Capture the cell that displays the provided text and extract its (x, y) central coordinate. 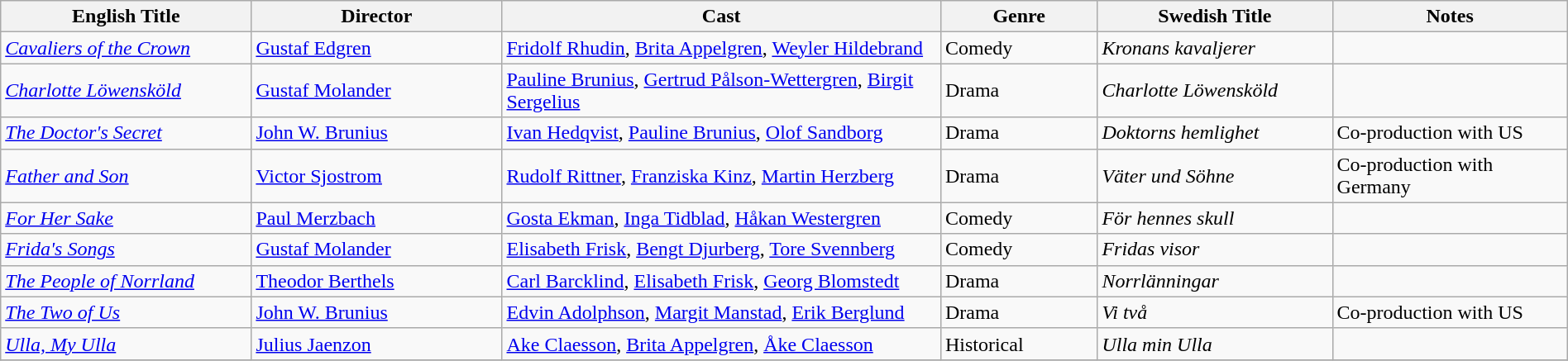
Ulla min Ulla (1215, 344)
English Title (126, 17)
Co-production with Germany (1450, 175)
Historical (1019, 344)
Norrlänningar (1215, 281)
Cast (721, 17)
Director (377, 17)
Väter und Söhne (1215, 175)
The Two of Us (126, 312)
Theodor Berthels (377, 281)
Swedish Title (1215, 17)
Rudolf Rittner, Franziska Kinz, Martin Herzberg (721, 175)
The Doctor's Secret (126, 133)
Notes (1450, 17)
The People of Norrland (126, 281)
Elisabeth Frisk, Bengt Djurberg, Tore Svennberg (721, 249)
For Her Sake (126, 218)
Ulla, My Ulla (126, 344)
Ivan Hedqvist, Pauline Brunius, Olof Sandborg (721, 133)
Paul Merzbach (377, 218)
Fridolf Rhudin, Brita Appelgren, Weyler Hildebrand (721, 48)
Edvin Adolphson, Margit Manstad, Erik Berglund (721, 312)
Fridas visor (1215, 249)
Gustaf Edgren (377, 48)
För hennes skull (1215, 218)
Kronans kavaljerer (1215, 48)
Doktorns hemlighet (1215, 133)
Ake Claesson, Brita Appelgren, Åke Claesson (721, 344)
Frida's Songs (126, 249)
Victor Sjostrom (377, 175)
Julius Jaenzon (377, 344)
Carl Barcklind, Elisabeth Frisk, Georg Blomstedt (721, 281)
Pauline Brunius, Gertrud Pålson-Wettergren, Birgit Sergelius (721, 91)
Cavaliers of the Crown (126, 48)
Gosta Ekman, Inga Tidblad, Håkan Westergren (721, 218)
Genre (1019, 17)
Father and Son (126, 175)
Vi två (1215, 312)
